Provide the (X, Y) coordinate of the cell's center where the given text is located.  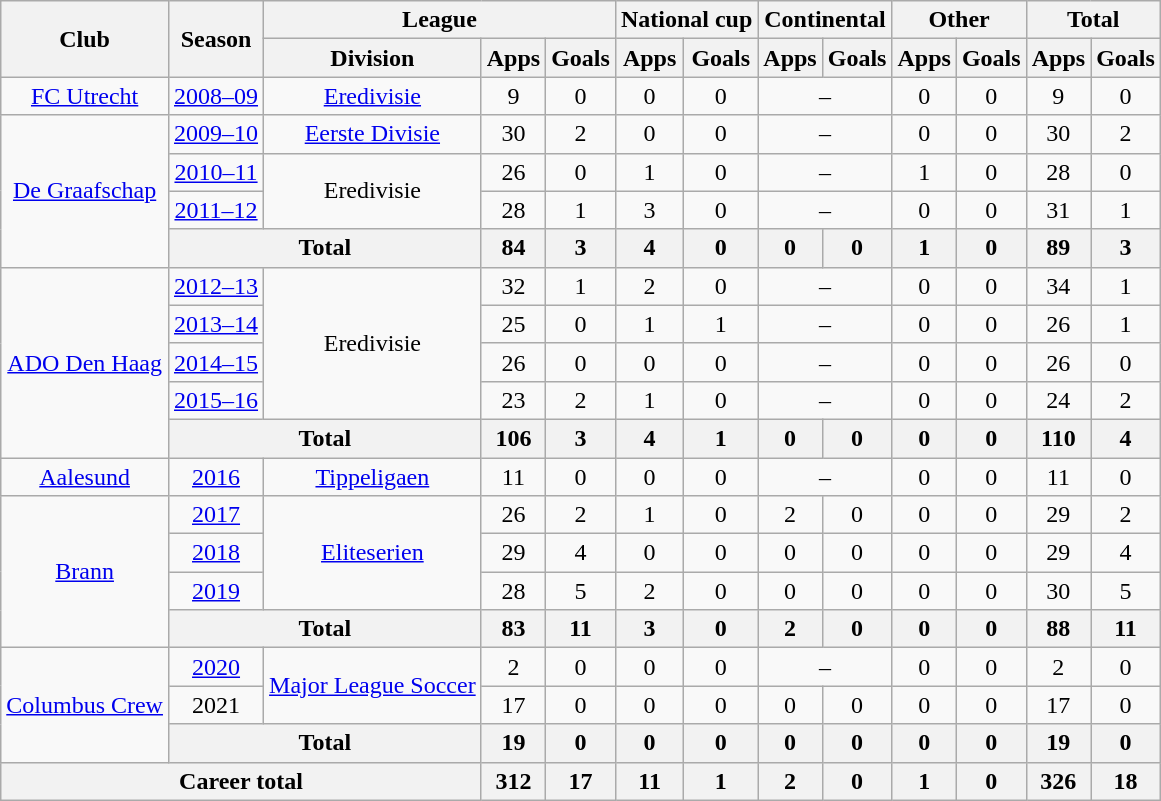
Tippeligaen (373, 477)
18 (1126, 781)
Season (216, 39)
Aalesund (85, 477)
Career total (241, 781)
2012–13 (216, 286)
31 (1058, 210)
2008–09 (216, 96)
2013–14 (216, 324)
Club (85, 39)
FC Utrecht (85, 96)
83 (513, 629)
2010–11 (216, 172)
312 (513, 781)
32 (513, 286)
2014–15 (216, 362)
25 (513, 324)
110 (1058, 438)
24 (1058, 400)
2015–16 (216, 400)
2020 (216, 667)
2018 (216, 553)
Eerste Divisie (373, 134)
2016 (216, 477)
Columbus Crew (85, 705)
Continental (825, 20)
84 (513, 248)
106 (513, 438)
2019 (216, 591)
Brann (85, 572)
Division (373, 58)
De Graafschap (85, 191)
34 (1058, 286)
2009–10 (216, 134)
2011–12 (216, 210)
National cup (686, 20)
23 (513, 400)
Major League Soccer (373, 686)
2021 (216, 705)
Eliteserien (373, 553)
326 (1058, 781)
2017 (216, 515)
Other (959, 20)
88 (1058, 629)
League (440, 20)
89 (1058, 248)
ADO Den Haag (85, 362)
